Determine the (x, y) coordinate at the center of the cell enclosing the given text.  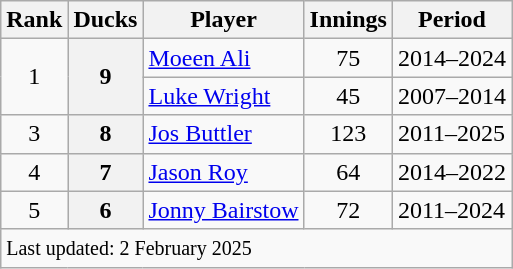
Player (224, 20)
2007–2014 (452, 96)
3 (34, 134)
2011–2025 (452, 134)
9 (106, 77)
7 (106, 172)
2014–2022 (452, 172)
Last updated: 2 February 2025 (256, 248)
123 (348, 134)
64 (348, 172)
Innings (348, 20)
Jonny Bairstow (224, 210)
4 (34, 172)
Period (452, 20)
Jos Buttler (224, 134)
Rank (34, 20)
6 (106, 210)
72 (348, 210)
8 (106, 134)
2014–2024 (452, 58)
Ducks (106, 20)
1 (34, 77)
75 (348, 58)
Jason Roy (224, 172)
2011–2024 (452, 210)
5 (34, 210)
Luke Wright (224, 96)
45 (348, 96)
Moeen Ali (224, 58)
